Return (X, Y) of the center of cell containing provided text 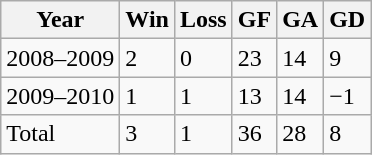
28 (300, 134)
13 (254, 96)
23 (254, 58)
GD (348, 20)
0 (203, 58)
Loss (203, 20)
Year (60, 20)
Total (60, 134)
36 (254, 134)
GA (300, 20)
3 (148, 134)
GF (254, 20)
2009–2010 (60, 96)
Win (148, 20)
8 (348, 134)
2 (148, 58)
9 (348, 58)
−1 (348, 96)
2008–2009 (60, 58)
